Extract the (x, y) coordinate from the center of the cell holding the provided text.  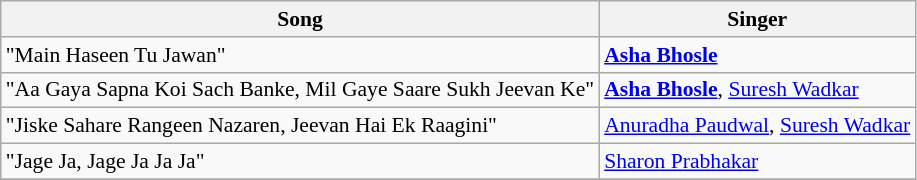
Song (300, 19)
Asha Bhosle (757, 55)
Singer (757, 19)
Anuradha Paudwal, Suresh Wadkar (757, 126)
"Jage Ja, Jage Ja Ja Ja" (300, 162)
Asha Bhosle, Suresh Wadkar (757, 90)
"Main Haseen Tu Jawan" (300, 55)
"Aa Gaya Sapna Koi Sach Banke, Mil Gaye Saare Sukh Jeevan Ke" (300, 90)
Sharon Prabhakar (757, 162)
"Jiske Sahare Rangeen Nazaren, Jeevan Hai Ek Raagini" (300, 126)
